Search for the cell housing the specified text and yield its [X, Y] center coordinate. 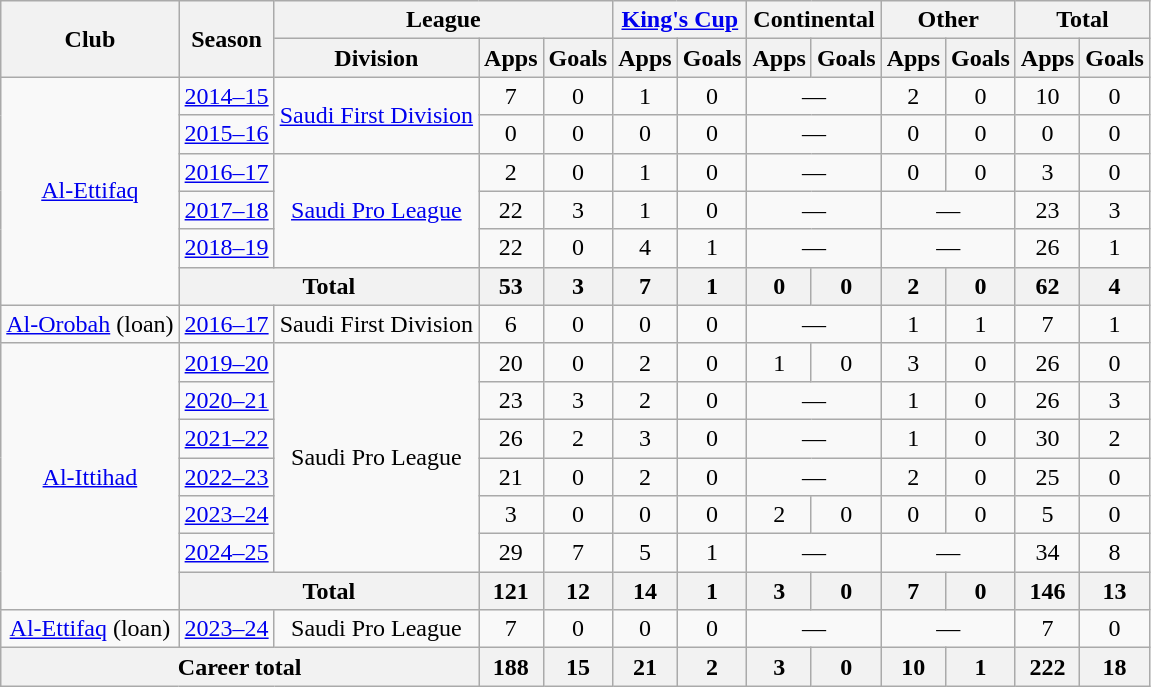
Season [226, 39]
King's Cup [680, 20]
8 [1115, 553]
Al-Ettifaq (loan) [90, 629]
14 [645, 591]
Continental [814, 20]
2019–20 [226, 362]
2020–21 [226, 400]
20 [511, 362]
62 [1047, 286]
Al-Orobah (loan) [90, 324]
121 [511, 591]
15 [578, 667]
Club [90, 39]
30 [1047, 438]
222 [1047, 667]
6 [511, 324]
Al-Ittihad [90, 476]
188 [511, 667]
League [444, 20]
29 [511, 553]
18 [1115, 667]
25 [1047, 477]
53 [511, 286]
13 [1115, 591]
2015–16 [226, 134]
2024–25 [226, 553]
12 [578, 591]
Other [948, 20]
2017–18 [226, 210]
Career total [240, 667]
2014–15 [226, 96]
Al-Ettifaq [90, 191]
2022–23 [226, 477]
2021–22 [226, 438]
146 [1047, 591]
34 [1047, 553]
2018–19 [226, 248]
Division [376, 58]
